Return the [X, Y] coordinate for the center point of the cell that contains the specified text.  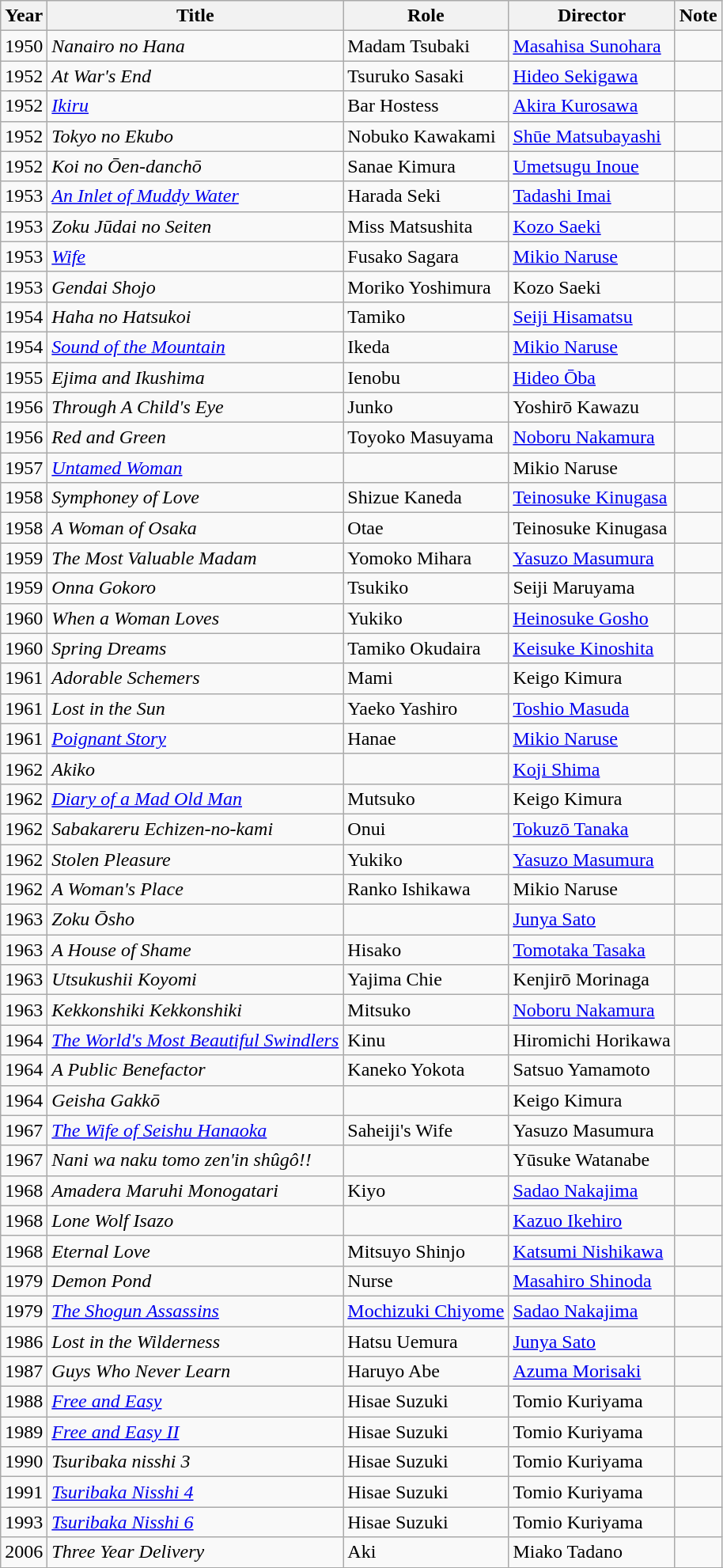
Mitsuyo Shinjo [426, 1251]
Adorable Schemers [195, 678]
Masahiro Shinoda [592, 1281]
Koji Shima [592, 769]
Azuma Morisaki [592, 1372]
1950 [24, 46]
Moriko Yoshimura [426, 287]
Tadashi Imai [592, 196]
Seiji Maruyama [592, 588]
1957 [24, 468]
1993 [24, 1522]
Utsukushii Koyomi [195, 980]
Akiko [195, 769]
Gendai Shojo [195, 287]
Ranko Ishikawa [426, 890]
Tomotaka Tasaka [592, 950]
Yomoko Mihara [426, 558]
Free and Easy II [195, 1432]
A House of Shame [195, 950]
Satsuo Yamamoto [592, 1070]
1991 [24, 1492]
Hideo Ōba [592, 378]
Junko [426, 408]
Tamiko [426, 317]
1990 [24, 1462]
Zoku Jūdai no Seiten [195, 226]
Hanae [426, 738]
Hideo Sekigawa [592, 76]
Ikiru [195, 106]
Sabakareru Echizen-no-kami [195, 829]
A Public Benefactor [195, 1070]
Harada Seki [426, 196]
Mochizuki Chiyome [426, 1311]
Role [426, 16]
Nanairo no Hana [195, 46]
Miss Matsushita [426, 226]
Katsumi Nishikawa [592, 1251]
1988 [24, 1402]
Akira Kurosawa [592, 106]
When a Woman Loves [195, 618]
Tsuribaka nisshi 3 [195, 1462]
Geisha Gakkō [195, 1100]
Kenjirō Morinaga [592, 980]
Miako Tadano [592, 1552]
1986 [24, 1342]
Seiji Hisamatsu [592, 317]
Haruyo Abe [426, 1372]
Tokuzō Tanaka [592, 829]
Hiromichi Horikawa [592, 1040]
Mami [426, 678]
Yajima Chie [426, 980]
Guys Who Never Learn [195, 1372]
Haha no Hatsukoi [195, 317]
Onna Gokoro [195, 588]
Spring Dreams [195, 648]
Lone Wolf Isazo [195, 1221]
Kiyo [426, 1190]
Ienobu [426, 378]
The Most Valuable Madam [195, 558]
2006 [24, 1552]
Umetsugu Inoue [592, 166]
Ejima and Ikushima [195, 378]
Yoshirō Kawazu [592, 408]
Demon Pond [195, 1281]
Onui [426, 829]
Eternal Love [195, 1251]
A Woman of Osaka [195, 528]
Kazuo Ikehiro [592, 1221]
Ikeda [426, 347]
The World's Most Beautiful Swindlers [195, 1040]
Lost in the Sun [195, 708]
Masahisa Sunohara [592, 46]
Stolen Pleasure [195, 859]
Free and Easy [195, 1402]
Kekkonshiki Kekkonshiki [195, 1010]
Mutsuko [426, 799]
Koi no Ōen-danchō [195, 166]
A Woman's Place [195, 890]
Three Year Delivery [195, 1552]
Bar Hostess [426, 106]
Title [195, 16]
Aki [426, 1552]
Sound of the Mountain [195, 347]
Tamiko Okudaira [426, 648]
Toyoko Masuyama [426, 438]
Shizue Kaneda [426, 498]
Saheiji's Wife [426, 1130]
Director [592, 16]
The Wife of Seishu Hanaoka [195, 1130]
Untamed Woman [195, 468]
Wife [195, 256]
Zoku Ōsho [195, 920]
An Inlet of Muddy Water [195, 196]
Nurse [426, 1281]
Toshio Masuda [592, 708]
Note [698, 16]
Symphoney of Love [195, 498]
At War's End [195, 76]
Hatsu Uemura [426, 1342]
Shūe Matsubayashi [592, 136]
Yūsuke Watanabe [592, 1160]
Keisuke Kinoshita [592, 648]
Mitsuko [426, 1010]
Red and Green [195, 438]
Kaneko Yokota [426, 1070]
The Shogun Assassins [195, 1311]
Otae [426, 528]
Tsuruko Sasaki [426, 76]
Fusako Sagara [426, 256]
Tsuribaka Nisshi 6 [195, 1522]
Poignant Story [195, 738]
Yaeko Yashiro [426, 708]
1989 [24, 1432]
Hisako [426, 950]
Madam Tsubaki [426, 46]
Kinu [426, 1040]
Tokyo no Ekubo [195, 136]
Nobuko Kawakami [426, 136]
Diary of a Mad Old Man [195, 799]
Lost in the Wilderness [195, 1342]
1955 [24, 378]
Heinosuke Gosho [592, 618]
1987 [24, 1372]
Sanae Kimura [426, 166]
Tsukiko [426, 588]
Amadera Maruhi Monogatari [195, 1190]
Year [24, 16]
Through A Child's Eye [195, 408]
Tsuribaka Nisshi 4 [195, 1492]
Nani wa naku tomo zen'in shûgô!! [195, 1160]
